Scan for the cell matching the given text and deliver its [x, y] coordinate at center. 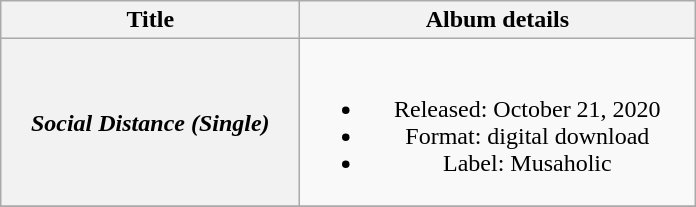
Social Distance (Single) [150, 122]
Released: October 21, 2020Format: digital downloadLabel: Musaholic [498, 122]
Title [150, 20]
Album details [498, 20]
